Scan for the cell matching the given text and deliver its [x, y] coordinate at center. 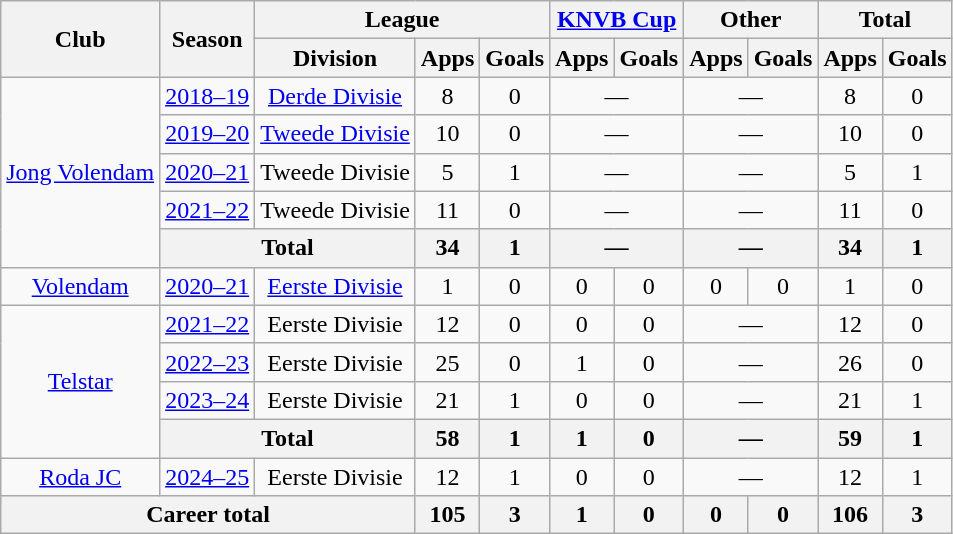
58 [447, 438]
2024–25 [208, 477]
Career total [208, 515]
2022–23 [208, 362]
25 [447, 362]
Derde Divisie [336, 96]
Club [80, 39]
2023–24 [208, 400]
League [402, 20]
Telstar [80, 381]
KNVB Cup [617, 20]
105 [447, 515]
Season [208, 39]
Other [751, 20]
Roda JC [80, 477]
59 [850, 438]
2018–19 [208, 96]
2019–20 [208, 134]
26 [850, 362]
Jong Volendam [80, 172]
Volendam [80, 286]
Division [336, 58]
106 [850, 515]
